Identify which cell holds the provided text, then report its [X, Y] central coordinate. 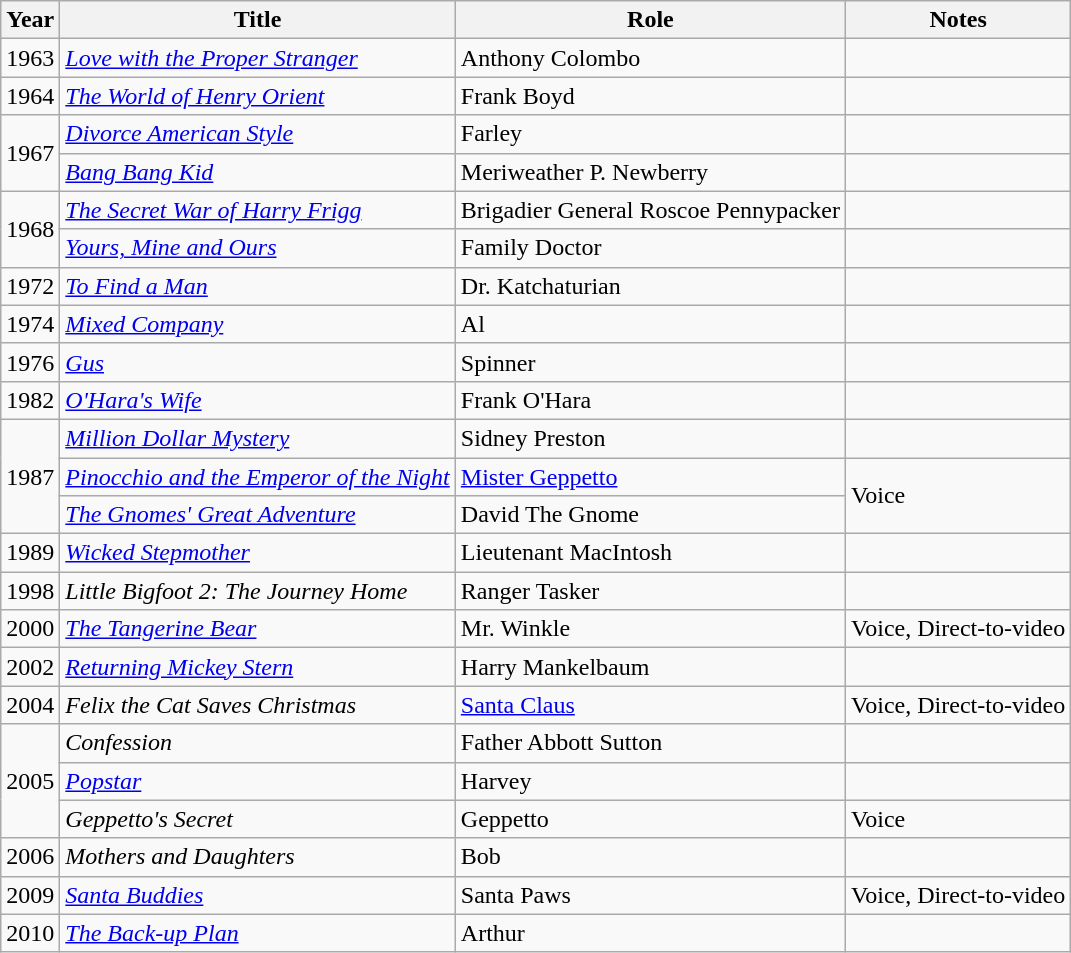
2004 [30, 705]
Year [30, 20]
Anthony Colombo [650, 58]
Lieutenant MacIntosh [650, 553]
The Secret War of Harry Frigg [258, 210]
Mixed Company [258, 324]
2006 [30, 857]
Geppetto [650, 819]
Bob [650, 857]
The Gnomes' Great Adventure [258, 515]
2002 [30, 667]
Pinocchio and the Emperor of the Night [258, 477]
Mister Geppetto [650, 477]
The World of Henry Orient [258, 96]
David The Gnome [650, 515]
Yours, Mine and Ours [258, 248]
Frank Boyd [650, 96]
1963 [30, 58]
Million Dollar Mystery [258, 438]
Harry Mankelbaum [650, 667]
Spinner [650, 362]
Harvey [650, 781]
Family Doctor [650, 248]
2000 [30, 629]
Confession [258, 743]
1964 [30, 96]
Mr. Winkle [650, 629]
Love with the Proper Stranger [258, 58]
Father Abbott Sutton [650, 743]
Geppetto's Secret [258, 819]
Popstar [258, 781]
Little Bigfoot 2: The Journey Home [258, 591]
1987 [30, 476]
To Find a Man [258, 286]
Santa Paws [650, 895]
Divorce American Style [258, 134]
Bang Bang Kid [258, 172]
Santa Buddies [258, 895]
Title [258, 20]
Santa Claus [650, 705]
Felix the Cat Saves Christmas [258, 705]
1982 [30, 400]
2010 [30, 933]
Notes [958, 20]
O'Hara's Wife [258, 400]
2005 [30, 781]
The Back-up Plan [258, 933]
Farley [650, 134]
1972 [30, 286]
1998 [30, 591]
Sidney Preston [650, 438]
Frank O'Hara [650, 400]
1968 [30, 229]
Ranger Tasker [650, 591]
Role [650, 20]
2009 [30, 895]
Dr. Katchaturian [650, 286]
Wicked Stepmother [258, 553]
1974 [30, 324]
Mothers and Daughters [258, 857]
Al [650, 324]
Returning Mickey Stern [258, 667]
The Tangerine Bear [258, 629]
Brigadier General Roscoe Pennypacker [650, 210]
1976 [30, 362]
Arthur [650, 933]
1967 [30, 153]
1989 [30, 553]
Meriweather P. Newberry [650, 172]
Gus [258, 362]
